From the cell containing the given text, extract its center point as (x, y) coordinate. 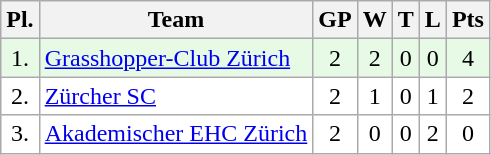
4 (468, 58)
1. (20, 58)
Pl. (20, 20)
2. (20, 96)
Grasshopper-Club Zürich (176, 58)
3. (20, 134)
Akademischer EHC Zürich (176, 134)
W (374, 20)
Team (176, 20)
Pts (468, 20)
T (406, 20)
GP (335, 20)
Zürcher SC (176, 96)
L (432, 20)
